Locate the cell with the specified text and output its (x, y) center coordinate. 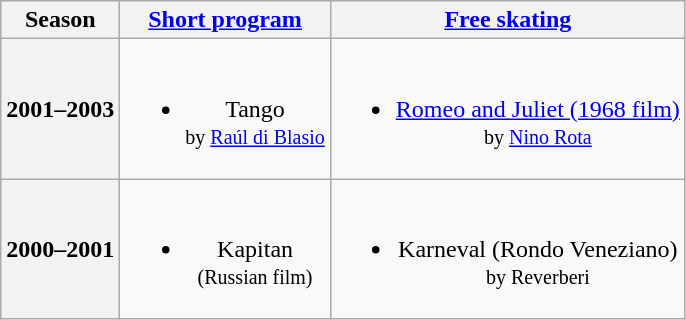
Short program (225, 20)
Tango by Raúl di Blasio (225, 109)
2001–2003 (60, 109)
Karneval (Rondo Veneziano) by Reverberi (508, 249)
2000–2001 (60, 249)
Romeo and Juliet (1968 film) by Nino Rota (508, 109)
Season (60, 20)
Kapitan (Russian film) (225, 249)
Free skating (508, 20)
